Return the [x, y] coordinate for the center point of the cell that contains the specified text.  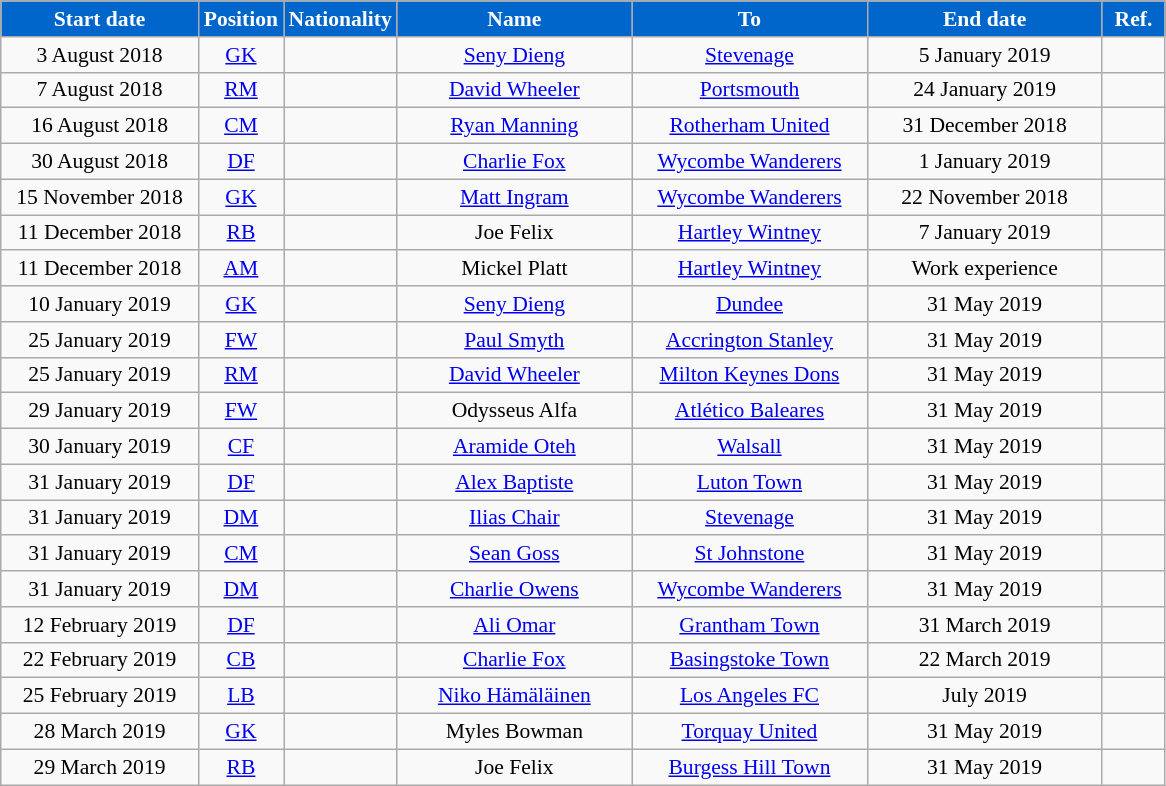
Rotherham United [750, 126]
22 November 2018 [984, 197]
End date [984, 19]
CF [240, 447]
Torquay United [750, 732]
29 March 2019 [100, 767]
22 March 2019 [984, 660]
Milton Keynes Dons [750, 375]
25 February 2019 [100, 696]
30 August 2018 [100, 162]
Myles Bowman [514, 732]
Odysseus Alfa [514, 411]
Grantham Town [750, 625]
Portsmouth [750, 90]
Paul Smyth [514, 340]
Nationality [340, 19]
7 August 2018 [100, 90]
Mickel Platt [514, 269]
Ilias Chair [514, 518]
Walsall [750, 447]
AM [240, 269]
Los Angeles FC [750, 696]
Ryan Manning [514, 126]
Start date [100, 19]
29 January 2019 [100, 411]
3 August 2018 [100, 55]
Charlie Owens [514, 589]
LB [240, 696]
Accrington Stanley [750, 340]
Atlético Baleares [750, 411]
28 March 2019 [100, 732]
5 January 2019 [984, 55]
31 March 2019 [984, 625]
Ali Omar [514, 625]
16 August 2018 [100, 126]
15 November 2018 [100, 197]
Basingstoke Town [750, 660]
To [750, 19]
Ref. [1134, 19]
1 January 2019 [984, 162]
12 February 2019 [100, 625]
Matt Ingram [514, 197]
Alex Baptiste [514, 482]
CB [240, 660]
Niko Hämäläinen [514, 696]
Luton Town [750, 482]
St Johnstone [750, 554]
Dundee [750, 304]
Aramide Oteh [514, 447]
22 February 2019 [100, 660]
31 December 2018 [984, 126]
10 January 2019 [100, 304]
July 2019 [984, 696]
Work experience [984, 269]
30 January 2019 [100, 447]
Name [514, 19]
24 January 2019 [984, 90]
7 January 2019 [984, 233]
Sean Goss [514, 554]
Position [240, 19]
Burgess Hill Town [750, 767]
